Return [x, y] of the center of cell containing provided text 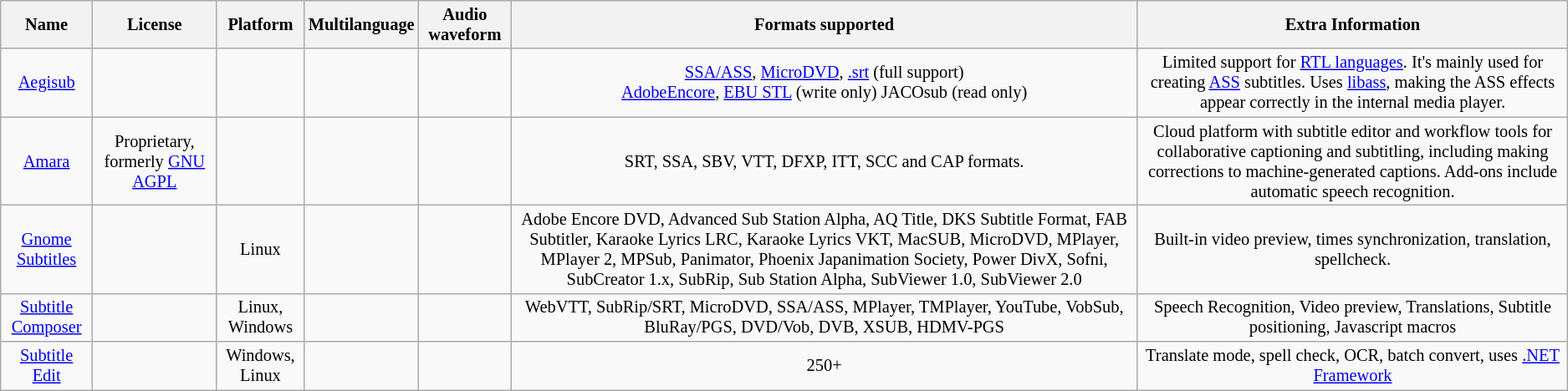
License [154, 24]
Formats supported [825, 24]
Name [47, 24]
Subtitle Edit [47, 366]
Linux, Windows [261, 317]
Amara [47, 161]
Translate mode, spell check, OCR, batch convert, uses .NET Framework [1353, 366]
Extra Information [1353, 24]
Built-in video preview, times synchronization, translation, spellcheck. [1353, 249]
250+ [825, 366]
Aegisub [47, 83]
Subtitle Composer [47, 317]
Linux [261, 249]
Speech Recognition, Video preview, Translations, Subtitle positioning, Javascript macros [1353, 317]
Windows, Linux [261, 366]
Proprietary, formerly GNU AGPL [154, 161]
Audio waveform [465, 24]
Platform [261, 24]
Multilanguage [361, 24]
Gnome Subtitles [47, 249]
SSA/ASS, MicroDVD, .srt (full support) AdobeEncore, EBU STL (write only) JACOsub (read only) [825, 83]
WebVTT, SubRip/SRT, MicroDVD, SSA/ASS, MPlayer, TMPlayer, YouTube, VobSub, BluRay/PGS, DVD/Vob, DVB, XSUB, HDMV-PGS [825, 317]
SRT, SSA, SBV, VTT, DFXP, ITT, SCC and CAP formats. [825, 161]
